Output the (X, Y) coordinate of the center of the cell containing the given text.  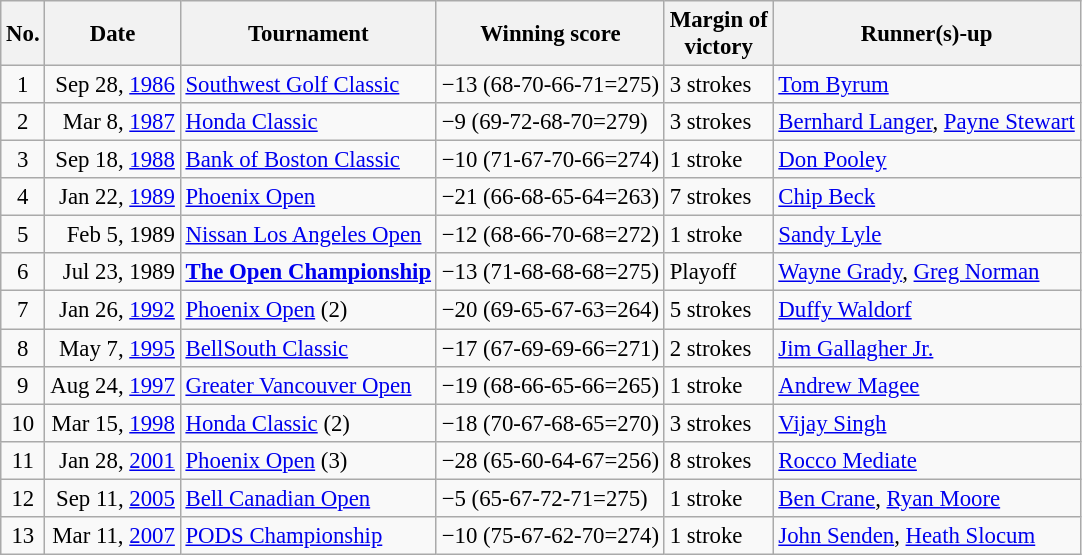
Honda Classic (2) (308, 423)
Bell Canadian Open (308, 498)
Bernhard Langer, Payne Stewart (926, 122)
Mar 11, 2007 (112, 536)
Vijay Singh (926, 423)
Sep 28, 1986 (112, 85)
−13 (71-68-68-68=275) (550, 273)
Jim Gallagher Jr. (926, 348)
Phoenix Open (308, 197)
−9 (69-72-68-70=279) (550, 122)
Tom Byrum (926, 85)
Margin ofvictory (718, 34)
Phoenix Open (2) (308, 310)
12 (23, 498)
Bank of Boston Classic (308, 160)
−28 (65-60-64-67=256) (550, 460)
Ben Crane, Ryan Moore (926, 498)
4 (23, 197)
Mar 15, 1998 (112, 423)
Winning score (550, 34)
1 (23, 85)
Wayne Grady, Greg Norman (926, 273)
−13 (68-70-66-71=275) (550, 85)
BellSouth Classic (308, 348)
−20 (69-65-67-63=264) (550, 310)
No. (23, 34)
Southwest Golf Classic (308, 85)
10 (23, 423)
Playoff (718, 273)
11 (23, 460)
Tournament (308, 34)
Jul 23, 1989 (112, 273)
Greater Vancouver Open (308, 385)
−18 (70-67-68-65=270) (550, 423)
Mar 8, 1987 (112, 122)
Nissan Los Angeles Open (308, 235)
8 (23, 348)
Andrew Magee (926, 385)
−19 (68-66-65-66=265) (550, 385)
−10 (71-67-70-66=274) (550, 160)
8 strokes (718, 460)
Don Pooley (926, 160)
Chip Beck (926, 197)
Aug 24, 1997 (112, 385)
13 (23, 536)
3 (23, 160)
7 (23, 310)
The Open Championship (308, 273)
2 strokes (718, 348)
Jan 26, 1992 (112, 310)
6 (23, 273)
Runner(s)-up (926, 34)
Duffy Waldorf (926, 310)
Sep 18, 1988 (112, 160)
−21 (66-68-65-64=263) (550, 197)
Feb 5, 1989 (112, 235)
Sep 11, 2005 (112, 498)
Jan 22, 1989 (112, 197)
Jan 28, 2001 (112, 460)
PODS Championship (308, 536)
May 7, 1995 (112, 348)
Rocco Mediate (926, 460)
5 (23, 235)
5 strokes (718, 310)
John Senden, Heath Slocum (926, 536)
Honda Classic (308, 122)
7 strokes (718, 197)
Sandy Lyle (926, 235)
Phoenix Open (3) (308, 460)
−12 (68-66-70-68=272) (550, 235)
−5 (65-67-72-71=275) (550, 498)
9 (23, 385)
−17 (67-69-69-66=271) (550, 348)
Date (112, 34)
−10 (75-67-62-70=274) (550, 536)
2 (23, 122)
